Extract the [x, y] coordinate from the center of the cell holding the provided text.  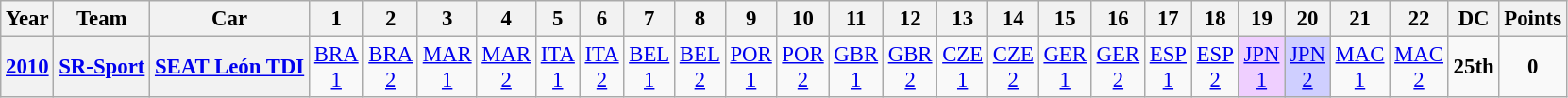
18 [1215, 19]
6 [602, 19]
BEL2 [700, 68]
21 [1359, 19]
5 [557, 19]
3 [447, 19]
SEAT León TDI [230, 68]
16 [1118, 19]
ITA2 [602, 68]
POR2 [802, 68]
BEL1 [649, 68]
CZE2 [1013, 68]
20 [1308, 19]
Team [102, 19]
11 [855, 19]
10 [802, 19]
14 [1013, 19]
19 [1261, 19]
0 [1533, 68]
GBR2 [910, 68]
Car [230, 19]
JPN2 [1308, 68]
22 [1420, 19]
ITA1 [557, 68]
GER2 [1118, 68]
JPN1 [1261, 68]
15 [1065, 19]
2 [391, 19]
12 [910, 19]
ESP2 [1215, 68]
MAR2 [506, 68]
17 [1168, 19]
MAR1 [447, 68]
8 [700, 19]
GBR1 [855, 68]
25th [1474, 68]
2010 [27, 68]
Points [1533, 19]
ESP1 [1168, 68]
POR1 [751, 68]
SR-Sport [102, 68]
MAC2 [1420, 68]
BRA2 [391, 68]
CZE1 [963, 68]
13 [963, 19]
DC [1474, 19]
BRA1 [336, 68]
7 [649, 19]
Year [27, 19]
1 [336, 19]
MAC1 [1359, 68]
9 [751, 19]
GER1 [1065, 68]
4 [506, 19]
